From the cell containing the given text, extract its center point as [x, y] coordinate. 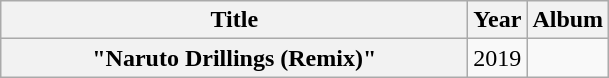
Album [568, 20]
Year [498, 20]
2019 [498, 58]
"Naruto Drillings (Remix)" [234, 58]
Title [234, 20]
